Extract the [X, Y] coordinate from the center of the cell holding the provided text.  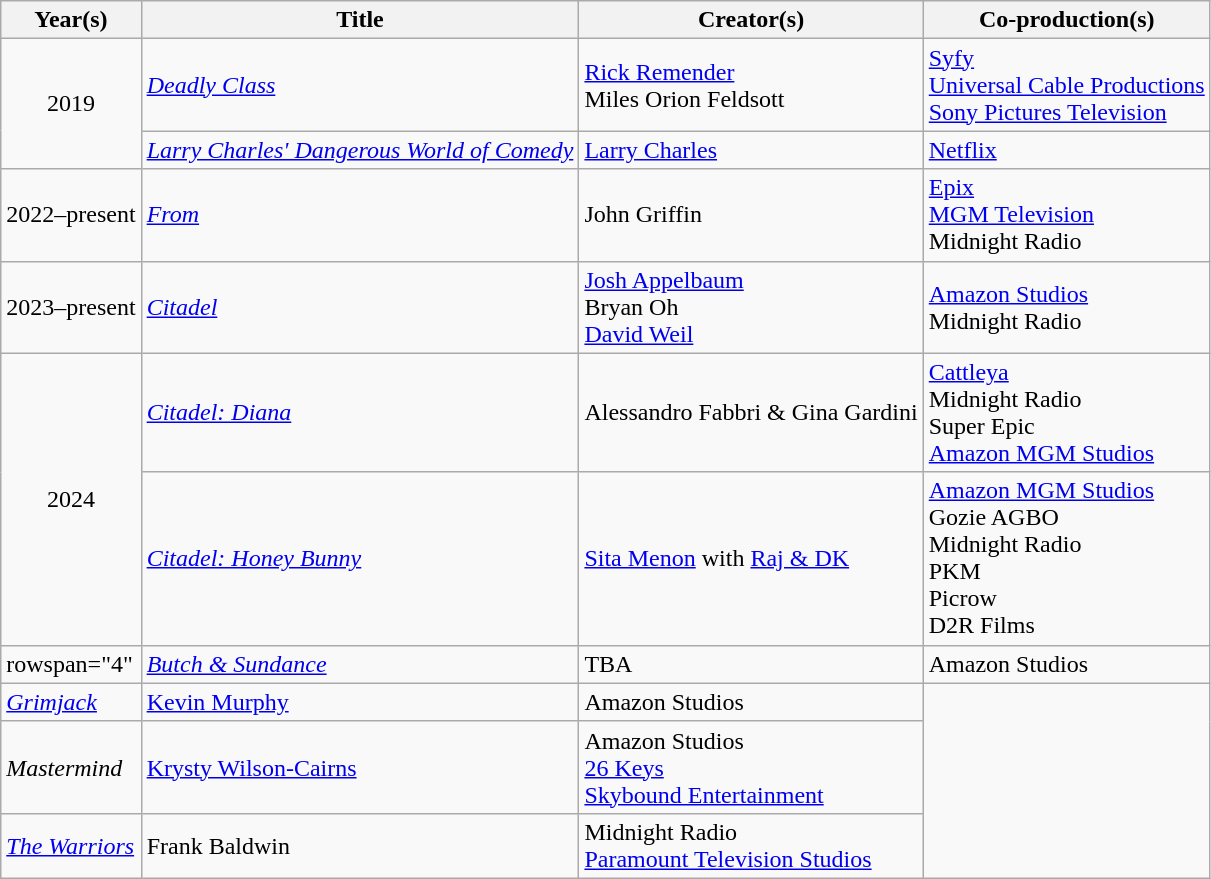
Amazon Studios26 KeysSkybound Entertainment [751, 767]
Amazon MGM StudiosGozie AGBOMidnight RadioPKMPicrowD2R Films [1066, 558]
2023–present [71, 307]
SyfyUniversal Cable ProductionsSony Pictures Television [1066, 85]
Larry Charles [751, 150]
Citadel [360, 307]
Mastermind [71, 767]
Netflix [1066, 150]
Creator(s) [751, 20]
Grimjack [71, 702]
Sita Menon with Raj & DK [751, 558]
Larry Charles' Dangerous World of Comedy [360, 150]
Citadel: Diana [360, 412]
Krysty Wilson-Cairns [360, 767]
Citadel: Honey Bunny [360, 558]
TBA [751, 664]
CattleyaMidnight RadioSuper EpicAmazon MGM Studios [1066, 412]
Kevin Murphy [360, 702]
Butch & Sundance [360, 664]
EpixMGM TelevisionMidnight Radio [1066, 215]
From [360, 215]
Deadly Class [360, 85]
Title [360, 20]
2019 [71, 104]
Midnight RadioParamount Television Studios [751, 846]
Frank Baldwin [360, 846]
2024 [71, 499]
Amazon StudiosMidnight Radio [1066, 307]
Josh AppelbaumBryan OhDavid Weil [751, 307]
Alessandro Fabbri & Gina Gardini [751, 412]
rowspan="4" [71, 664]
Year(s) [71, 20]
The Warriors [71, 846]
Co-production(s) [1066, 20]
Rick RemenderMiles Orion Feldsott [751, 85]
John Griffin [751, 215]
2022–present [71, 215]
